Capture the cell that displays the provided text and extract its (x, y) central coordinate. 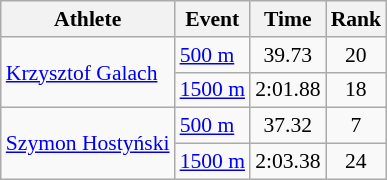
20 (356, 55)
Event (212, 19)
2:03.38 (288, 162)
2:01.88 (288, 90)
39.73 (288, 55)
Athlete (88, 19)
37.32 (288, 126)
Time (288, 19)
Krzysztof Galach (88, 72)
18 (356, 90)
24 (356, 162)
Rank (356, 19)
Szymon Hostyński (88, 144)
7 (356, 126)
